Locate the cell with the specified text and output its (X, Y) center coordinate. 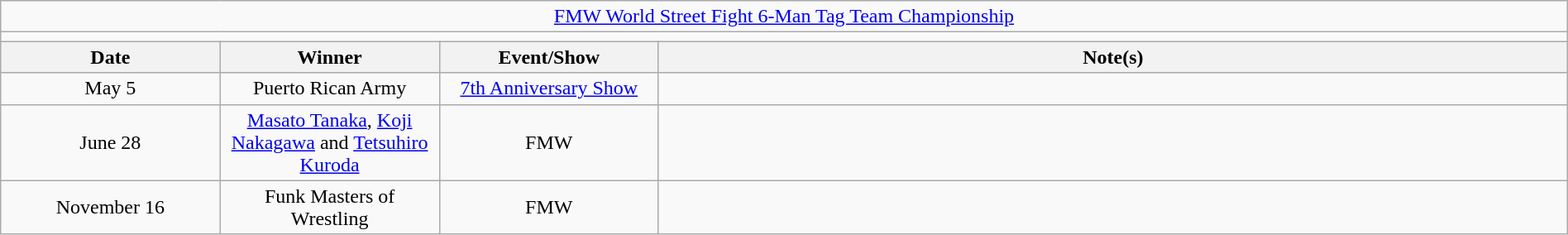
7th Anniversary Show (549, 89)
June 28 (111, 142)
Puerto Rican Army (329, 89)
Funk Masters of Wrestling (329, 207)
Event/Show (549, 57)
Date (111, 57)
Winner (329, 57)
Note(s) (1113, 57)
FMW World Street Fight 6-Man Tag Team Championship (784, 17)
Masato Tanaka, Koji Nakagawa and Tetsuhiro Kuroda (329, 142)
May 5 (111, 89)
November 16 (111, 207)
